Output the (x, y) coordinate of the center of the cell containing the given text.  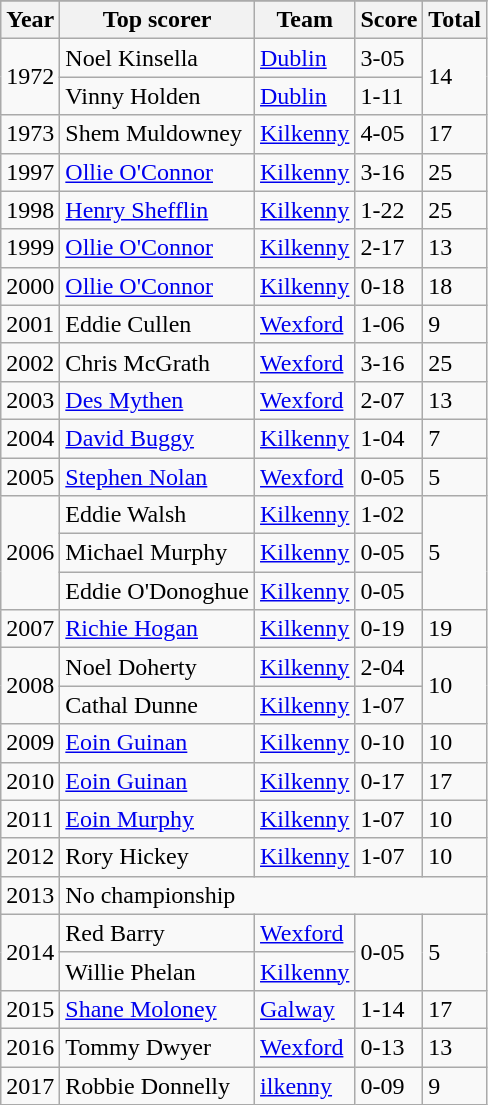
4-05 (389, 134)
0-18 (389, 286)
Chris McGrath (158, 362)
Cathal Dunne (158, 705)
Henry Shefflin (158, 210)
1-06 (389, 324)
2016 (30, 1047)
1972 (30, 77)
Rory Hickey (158, 857)
2010 (30, 781)
2003 (30, 400)
Team (305, 20)
2006 (30, 553)
2014 (30, 952)
1-11 (389, 96)
2015 (30, 1009)
2-04 (389, 667)
2009 (30, 743)
Shane Moloney (158, 1009)
2017 (30, 1085)
7 (455, 438)
2002 (30, 362)
Red Barry (158, 933)
2-17 (389, 248)
Richie Hogan (158, 629)
Shem Muldowney (158, 134)
2000 (30, 286)
Year (30, 20)
Tommy Dwyer (158, 1047)
2001 (30, 324)
ilkenny (305, 1085)
2-07 (389, 400)
1-22 (389, 210)
0-17 (389, 781)
Total (455, 20)
Eddie O'Donoghue (158, 591)
1-14 (389, 1009)
Robbie Donnelly (158, 1085)
2008 (30, 686)
Eddie Walsh (158, 515)
18 (455, 286)
No championship (274, 895)
2012 (30, 857)
Willie Phelan (158, 971)
2007 (30, 629)
Score (389, 20)
Vinny Holden (158, 96)
0-10 (389, 743)
3-05 (389, 58)
1997 (30, 172)
Galway (305, 1009)
Noel Kinsella (158, 58)
1-04 (389, 438)
1-02 (389, 515)
1999 (30, 248)
0-13 (389, 1047)
1973 (30, 134)
2004 (30, 438)
Michael Murphy (158, 553)
Stephen Nolan (158, 477)
Eddie Cullen (158, 324)
2013 (30, 895)
Eoin Murphy (158, 819)
19 (455, 629)
2005 (30, 477)
0-09 (389, 1085)
Top scorer (158, 20)
2011 (30, 819)
David Buggy (158, 438)
14 (455, 77)
1998 (30, 210)
Des Mythen (158, 400)
Noel Doherty (158, 667)
0-19 (389, 629)
